From the cell containing the given text, extract its center point as (x, y) coordinate. 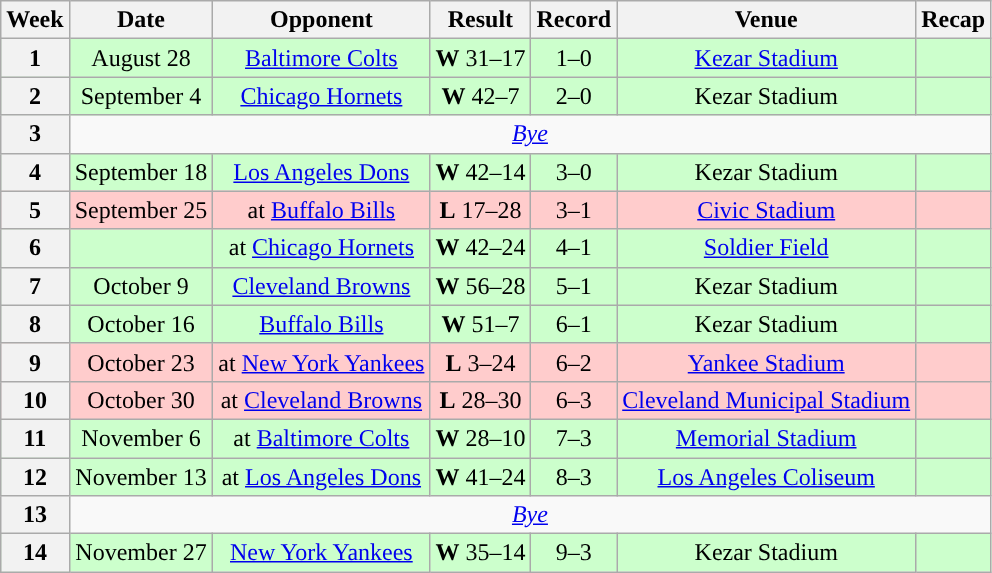
Chicago Hornets (322, 96)
W 42–14 (480, 172)
at Los Angeles Dons (322, 477)
November 13 (141, 477)
W 51–7 (480, 324)
14 (35, 553)
6–2 (574, 362)
October 16 (141, 324)
Yankee Stadium (766, 362)
Civic Stadium (766, 210)
L 3–24 (480, 362)
13 (35, 515)
3–0 (574, 172)
Record (574, 20)
October 9 (141, 286)
8–3 (574, 477)
September 18 (141, 172)
5–1 (574, 286)
Week (35, 20)
9–3 (574, 553)
at Baltimore Colts (322, 438)
Result (480, 20)
October 30 (141, 400)
4–1 (574, 248)
7–3 (574, 438)
Los Angeles Dons (322, 172)
5 (35, 210)
2–0 (574, 96)
at Chicago Hornets (322, 248)
November 6 (141, 438)
W 56–28 (480, 286)
6–1 (574, 324)
Recap (954, 20)
1 (35, 58)
Soldier Field (766, 248)
W 31–17 (480, 58)
L 17–28 (480, 210)
at Cleveland Browns (322, 400)
10 (35, 400)
at New York Yankees (322, 362)
1–0 (574, 58)
8 (35, 324)
W 42–7 (480, 96)
W 42–24 (480, 248)
Memorial Stadium (766, 438)
4 (35, 172)
L 28–30 (480, 400)
6–3 (574, 400)
3 (35, 134)
Baltimore Colts (322, 58)
Los Angeles Coliseum (766, 477)
6 (35, 248)
September 4 (141, 96)
2 (35, 96)
9 (35, 362)
August 28 (141, 58)
Buffalo Bills (322, 324)
7 (35, 286)
W 41–24 (480, 477)
Date (141, 20)
W 28–10 (480, 438)
12 (35, 477)
W 35–14 (480, 553)
November 27 (141, 553)
3–1 (574, 210)
Cleveland Browns (322, 286)
New York Yankees (322, 553)
at Buffalo Bills (322, 210)
October 23 (141, 362)
Opponent (322, 20)
September 25 (141, 210)
11 (35, 438)
Cleveland Municipal Stadium (766, 400)
Venue (766, 20)
